Identify which cell holds the provided text, then report its [X, Y] central coordinate. 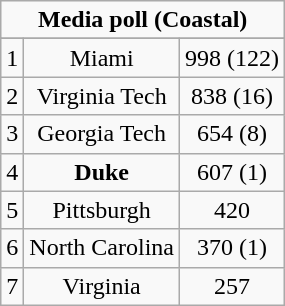
Duke [102, 172]
2 [12, 96]
607 (1) [232, 172]
Miami [102, 58]
Virginia Tech [102, 96]
1 [12, 58]
838 (16) [232, 96]
Pittsburgh [102, 210]
7 [12, 286]
5 [12, 210]
North Carolina [102, 248]
370 (1) [232, 248]
Virginia [102, 286]
998 (122) [232, 58]
3 [12, 134]
6 [12, 248]
Media poll (Coastal) [143, 20]
257 [232, 286]
Georgia Tech [102, 134]
654 (8) [232, 134]
4 [12, 172]
420 [232, 210]
